Locate the cell with the specified text and output its (x, y) center coordinate. 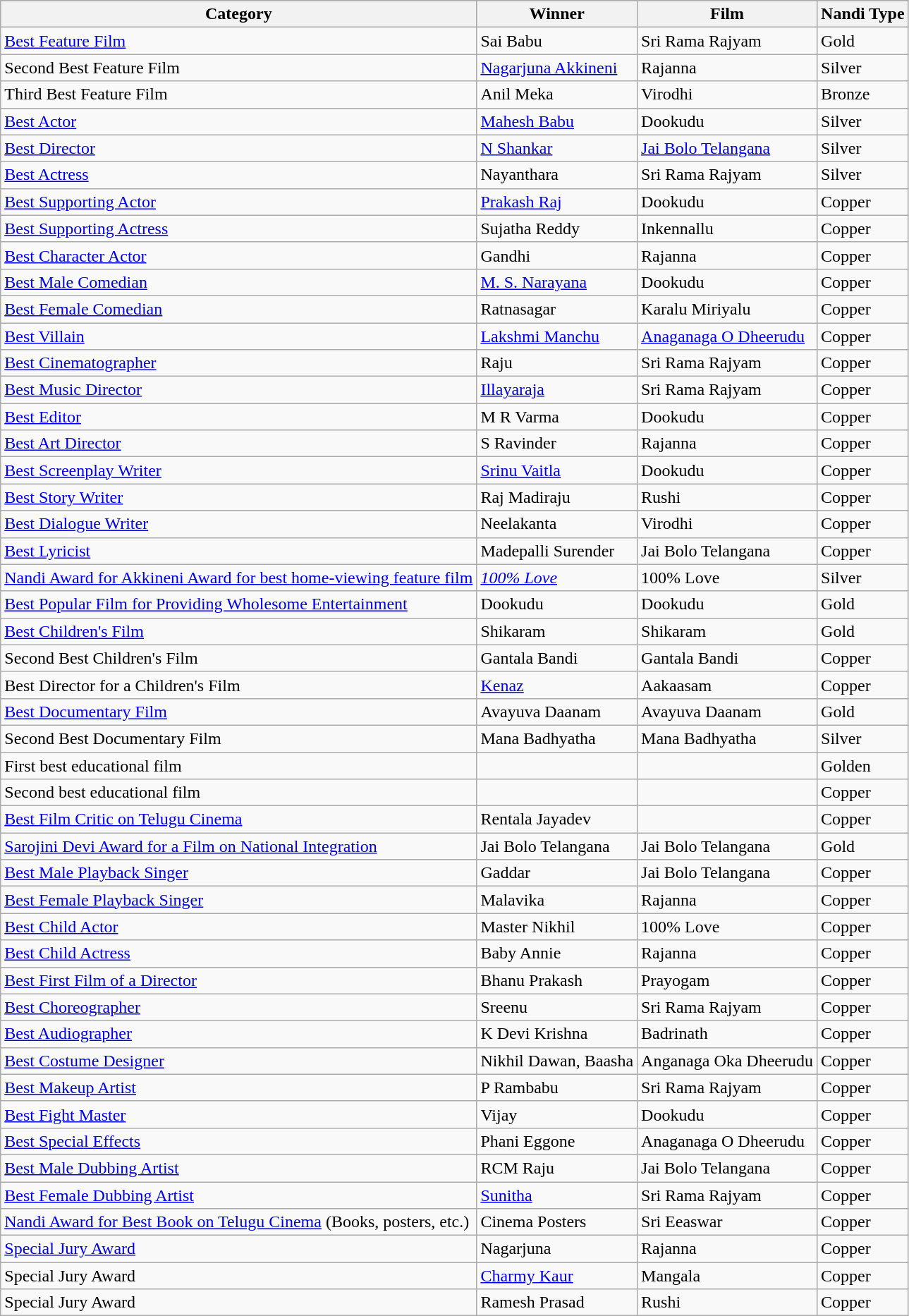
Best Dialogue Writer (238, 524)
Anil Meka (557, 95)
Film (728, 14)
Best Male Comedian (238, 282)
Second Best Documentary Film (238, 738)
Raj Madiraju (557, 497)
First best educational film (238, 765)
Best Screenplay Writer (238, 470)
Neelakanta (557, 524)
Illayaraja (557, 390)
Inkennallu (728, 229)
S Ravinder (557, 444)
Ratnasagar (557, 309)
Best Feature Film (238, 41)
Gandhi (557, 255)
Lakshmi Manchu (557, 336)
Ramesh Prasad (557, 1303)
Sujatha Reddy (557, 229)
Best Child Actress (238, 954)
Best Female Dubbing Artist (238, 1195)
Nandi Award for Akkineni Award for best home-viewing feature film (238, 578)
Srinu Vaitla (557, 470)
Best Character Actor (238, 255)
Best Choreographer (238, 1007)
Best Makeup Artist (238, 1087)
Best Cinematographer (238, 363)
Sai Babu (557, 41)
Gaddar (557, 873)
Best Female Playback Singer (238, 900)
Best Supporting Actress (238, 229)
Best Child Actor (238, 927)
Rentala Jayadev (557, 820)
Charmy Kaur (557, 1276)
Nandi Type (863, 14)
Best Lyricist (238, 551)
Best Male Playback Singer (238, 873)
Madepalli Surender (557, 551)
Second best educational film (238, 793)
Best Popular Film for Providing Wholesome Entertainment (238, 604)
Nandi Award for Best Book on Telugu Cinema (Books, posters, etc.) (238, 1222)
Best Audiographer (238, 1034)
Aakaasam (728, 685)
Best Director (238, 148)
Best Fight Master (238, 1114)
RCM Raju (557, 1168)
Malavika (557, 900)
Prakash Raj (557, 202)
Nagarjuna (557, 1249)
Best Story Writer (238, 497)
Badrinath (728, 1034)
Nagarjuna Akkineni (557, 68)
Best Film Critic on Telugu Cinema (238, 820)
Karalu Miriyalu (728, 309)
Anganaga Oka Dheerudu (728, 1061)
N Shankar (557, 148)
Best Actor (238, 121)
Mahesh Babu (557, 121)
Second Best Feature Film (238, 68)
Best Costume Designer (238, 1061)
Best Villain (238, 336)
Sreenu (557, 1007)
Bhanu Prakash (557, 980)
Category (238, 14)
Sunitha (557, 1195)
Vijay (557, 1114)
Best Children's Film (238, 631)
Second Best Children's Film (238, 658)
Best Music Director (238, 390)
M. S. Narayana (557, 282)
Raju (557, 363)
P Rambabu (557, 1087)
Best First Film of a Director (238, 980)
Best Male Dubbing Artist (238, 1168)
Best Female Comedian (238, 309)
Master Nikhil (557, 927)
Sarojini Devi Award for a Film on National Integration (238, 846)
Best Documentary Film (238, 712)
M R Varma (557, 417)
Bronze (863, 95)
Phani Eggone (557, 1141)
Prayogam (728, 980)
Mangala (728, 1276)
Sri Eeaswar (728, 1222)
Third Best Feature Film (238, 95)
Baby Annie (557, 954)
Kenaz (557, 685)
Golden (863, 765)
Best Editor (238, 417)
Best Director for a Children's Film (238, 685)
Nikhil Dawan, Baasha (557, 1061)
Winner (557, 14)
Nayanthara (557, 175)
Best Art Director (238, 444)
Best Special Effects (238, 1141)
Best Supporting Actor (238, 202)
Cinema Posters (557, 1222)
Best Actress (238, 175)
K Devi Krishna (557, 1034)
